Extract the (X, Y) coordinate from the center of the cell holding the provided text.  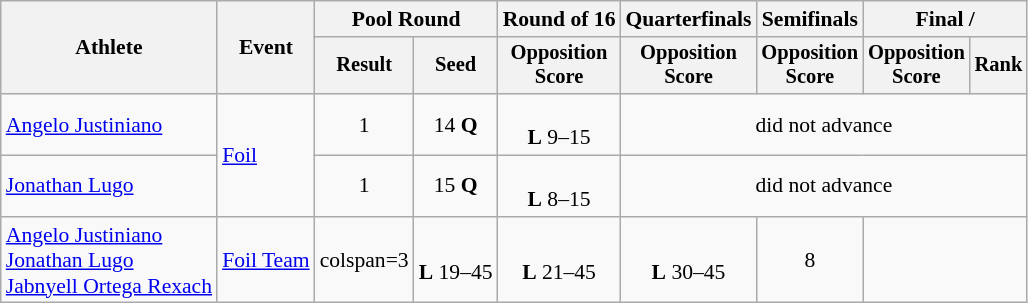
Pool Round (406, 19)
15 Q (456, 186)
Rank (999, 66)
14 Q (456, 124)
Event (266, 48)
Round of 16 (560, 19)
Seed (456, 66)
Athlete (109, 48)
Final / (945, 19)
Foil (266, 155)
L 9–15 (560, 124)
Jonathan Lugo (109, 186)
Result (364, 66)
L 8–15 (560, 186)
Quarterfinals (688, 19)
Semifinals (810, 19)
Angelo Justiniano (109, 124)
